Search for the cell housing the specified text and yield its (x, y) center coordinate. 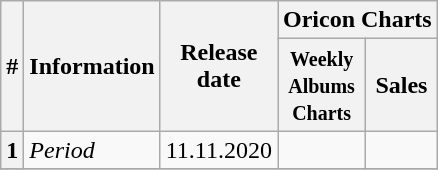
# (12, 66)
Sales (402, 85)
Information (92, 66)
Release date (218, 66)
Oricon Charts (358, 20)
WeeklyAlbumsCharts (322, 85)
Period (92, 150)
11.11.2020 (218, 150)
1 (12, 150)
